Detect which cell encompasses the target text, then output its (x, y) center coordinate. 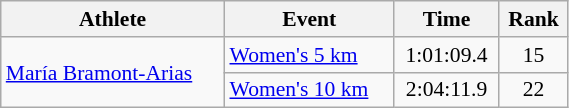
Women's 5 km (309, 55)
Event (309, 19)
1:01:09.4 (446, 55)
2:04:11.9 (446, 90)
Time (446, 19)
Athlete (113, 19)
María Bramont-Arias (113, 72)
Women's 10 km (309, 90)
22 (534, 90)
Rank (534, 19)
15 (534, 55)
